Identify which cell holds the provided text, then report its [x, y] central coordinate. 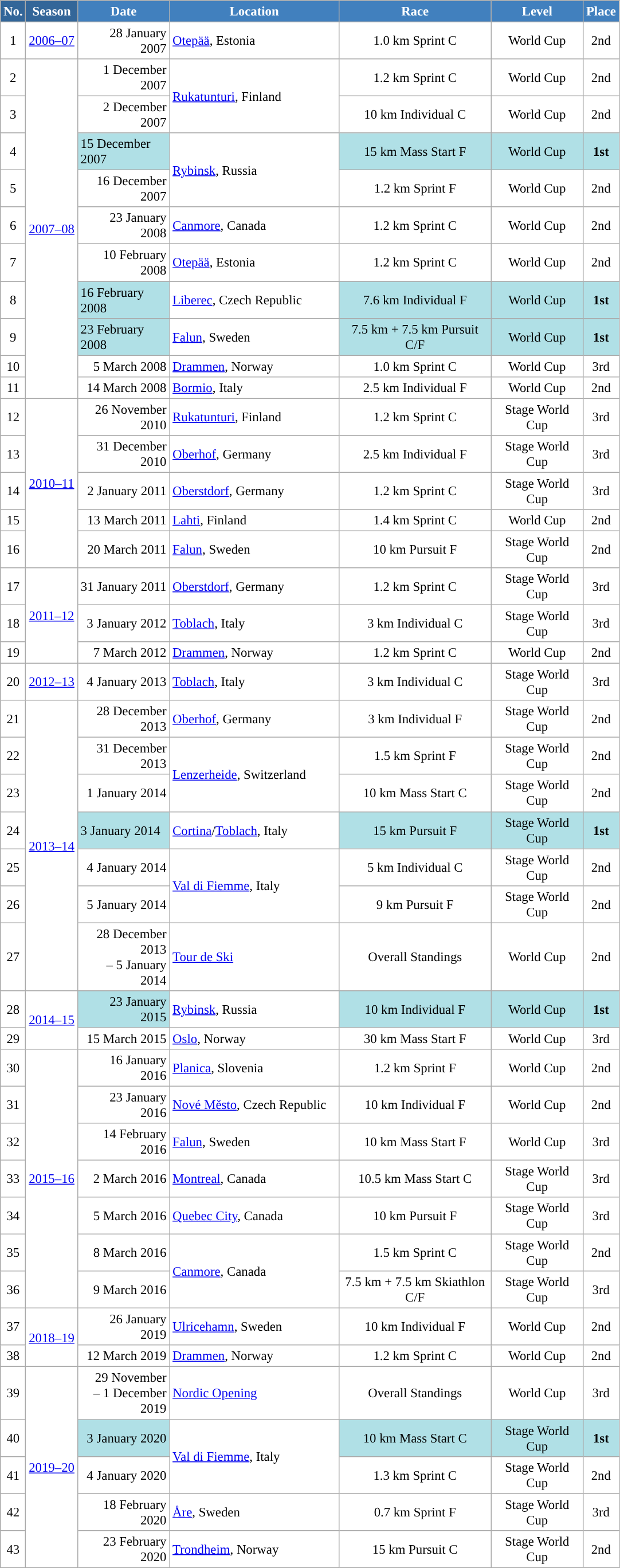
24 [13, 830]
8 March 2016 [124, 1253]
33 [13, 1179]
35 [13, 1253]
5 March 2016 [124, 1216]
28 December 2013 – 5 January 2014 [124, 957]
38 [13, 1357]
1.5 km Sprint F [415, 756]
26 November 2010 [124, 417]
31 [13, 1105]
23 January 2008 [124, 226]
13 March 2011 [124, 520]
29 [13, 1038]
No. [13, 11]
4 January 2014 [124, 868]
7 March 2012 [124, 653]
7.5 km + 7.5 km Skiathlon C/F [415, 1289]
10.5 km Mass Start C [415, 1179]
19 [13, 653]
2006–07 [52, 41]
6 [13, 226]
2012–13 [52, 682]
0.7 km Sprint F [415, 1512]
23 January 2016 [124, 1105]
Level [537, 11]
Date [124, 11]
2 March 2016 [124, 1179]
Montreal, Canada [254, 1179]
42 [13, 1512]
Nordic Opening [254, 1393]
41 [13, 1475]
Oslo, Norway [254, 1038]
2 December 2007 [124, 115]
34 [13, 1216]
2015–16 [52, 1179]
2011–12 [52, 616]
Trondheim, Norway [254, 1549]
7.5 km + 7.5 km Pursuit C/F [415, 337]
5 km Individual C [415, 868]
7 [13, 262]
3 January 2014 [124, 830]
10 February 2008 [124, 262]
31 December 2010 [124, 454]
2018–19 [52, 1338]
43 [13, 1549]
3 [13, 115]
16 January 2016 [124, 1068]
1.5 km Sprint C [415, 1253]
28 December 2013 [124, 719]
Ulricehamn, Sweden [254, 1327]
1 December 2007 [124, 78]
16 February 2008 [124, 300]
3 km Individual F [415, 719]
18 February 2020 [124, 1512]
23 January 2015 [124, 1010]
21 [13, 719]
Lahti, Finland [254, 520]
22 [13, 756]
14 February 2016 [124, 1142]
4 January 2020 [124, 1475]
11 [13, 387]
5 January 2014 [124, 904]
15 March 2015 [124, 1038]
1.3 km Sprint C [415, 1475]
10 km Individual C [415, 115]
25 [13, 868]
31 January 2011 [124, 587]
12 March 2019 [124, 1357]
5 March 2008 [124, 366]
4 January 2013 [124, 682]
Planica, Slovenia [254, 1068]
Race [415, 11]
2013–14 [52, 845]
9 [13, 337]
16 December 2007 [124, 189]
Åre, Sweden [254, 1512]
23 February 2020 [124, 1549]
7.6 km Individual F [415, 300]
29 November – 1 December 2019 [124, 1393]
2007–08 [52, 229]
15 December 2007 [124, 151]
26 January 2019 [124, 1327]
2014–15 [52, 1020]
20 March 2011 [124, 549]
18 [13, 624]
30 km Mass Start F [415, 1038]
40 [13, 1438]
23 February 2008 [124, 337]
4 [13, 151]
27 [13, 957]
15 km Pursuit C [415, 1549]
15 km Pursuit F [415, 830]
23 [13, 793]
Nové Město, Czech Republic [254, 1105]
9 March 2016 [124, 1289]
16 [13, 549]
2 January 2011 [124, 491]
31 December 2013 [124, 756]
Place [601, 11]
Lenzerheide, Switzerland [254, 775]
12 [13, 417]
30 [13, 1068]
2 [13, 78]
26 [13, 904]
3 January 2020 [124, 1438]
8 [13, 300]
20 [13, 682]
17 [13, 587]
1 [13, 41]
2010–11 [52, 483]
5 [13, 189]
36 [13, 1289]
28 [13, 1010]
32 [13, 1142]
10 km Mass Start F [415, 1142]
1.4 km Sprint C [415, 520]
3 January 2012 [124, 624]
14 March 2008 [124, 387]
Location [254, 11]
10 [13, 366]
Season [52, 11]
Cortina/Toblach, Italy [254, 830]
14 [13, 491]
9 km Pursuit F [415, 904]
13 [13, 454]
15 [13, 520]
39 [13, 1393]
1 January 2014 [124, 793]
Liberec, Czech Republic [254, 300]
37 [13, 1327]
Quebec City, Canada [254, 1216]
28 January 2007 [124, 41]
15 km Mass Start F [415, 151]
Bormio, Italy [254, 387]
2019–20 [52, 1467]
Tour de Ski [254, 957]
